Search for the cell housing the specified text and yield its (X, Y) center coordinate. 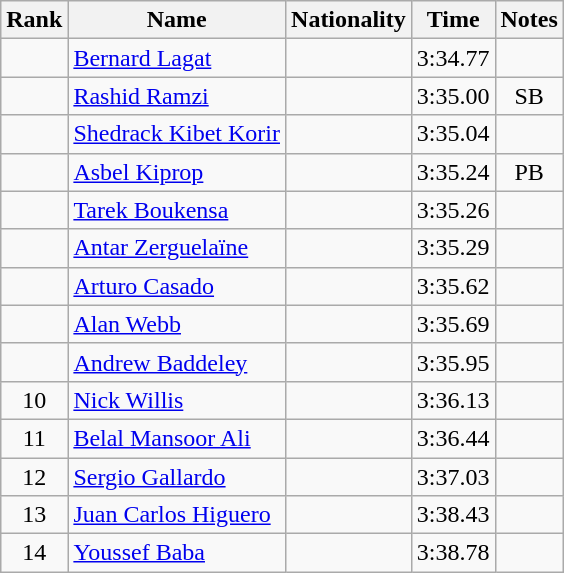
Alan Webb (177, 324)
3:35.29 (453, 248)
3:35.62 (453, 286)
Andrew Baddeley (177, 362)
Rank (34, 20)
3:34.77 (453, 58)
3:35.04 (453, 134)
12 (34, 477)
Asbel Kiprop (177, 172)
3:37.03 (453, 477)
Shedrack Kibet Korir (177, 134)
3:35.24 (453, 172)
Juan Carlos Higuero (177, 515)
Notes (529, 20)
Arturo Casado (177, 286)
Belal Mansoor Ali (177, 438)
Youssef Baba (177, 553)
Rashid Ramzi (177, 96)
3:38.78 (453, 553)
Nick Willis (177, 400)
3:36.44 (453, 438)
Tarek Boukensa (177, 210)
3:35.95 (453, 362)
Time (453, 20)
SB (529, 96)
Antar Zerguelaïne (177, 248)
3:35.69 (453, 324)
14 (34, 553)
13 (34, 515)
3:35.00 (453, 96)
3:36.13 (453, 400)
PB (529, 172)
Name (177, 20)
Sergio Gallardo (177, 477)
3:35.26 (453, 210)
3:38.43 (453, 515)
10 (34, 400)
11 (34, 438)
Nationality (349, 20)
Bernard Lagat (177, 58)
